Determine the [X, Y] coordinate at the center of the cell enclosing the given text.  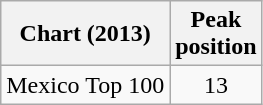
13 [216, 85]
Chart (2013) [86, 34]
Peakposition [216, 34]
Mexico Top 100 [86, 85]
